Return the [x, y] coordinate for the center point of the cell that contains the specified text.  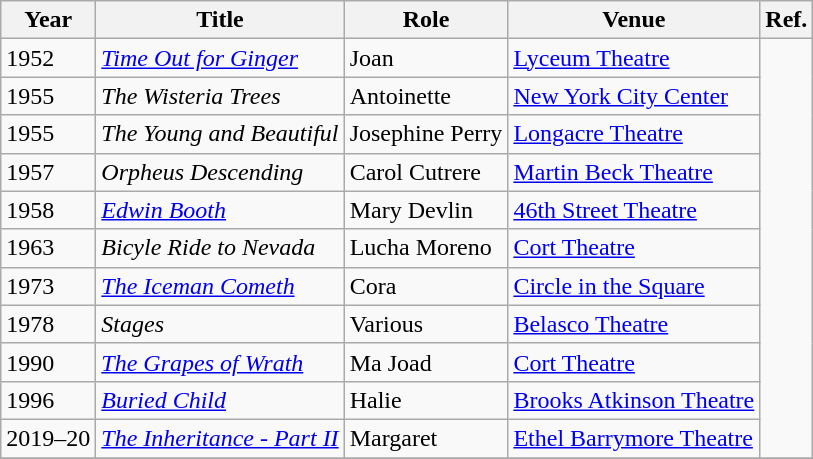
1957 [48, 172]
1958 [48, 210]
2019–20 [48, 438]
Circle in the Square [634, 286]
Belasco Theatre [634, 324]
Title [220, 20]
Ethel Barrymore Theatre [634, 438]
1952 [48, 58]
1973 [48, 286]
Lucha Moreno [426, 248]
Lyceum Theatre [634, 58]
New York City Center [634, 96]
Role [426, 20]
The Inheritance - Part II [220, 438]
Josephine Perry [426, 134]
The Young and Beautiful [220, 134]
Carol Cutrere [426, 172]
Joan [426, 58]
Ref. [786, 20]
Venue [634, 20]
Martin Beck Theatre [634, 172]
Year [48, 20]
Buried Child [220, 400]
The Wisteria Trees [220, 96]
Various [426, 324]
The Iceman Cometh [220, 286]
Halie [426, 400]
Mary Devlin [426, 210]
Ma Joad [426, 362]
Time Out for Ginger [220, 58]
The Grapes of Wrath [220, 362]
Margaret [426, 438]
46th Street Theatre [634, 210]
1978 [48, 324]
Brooks Atkinson Theatre [634, 400]
Orpheus Descending [220, 172]
1996 [48, 400]
Antoinette [426, 96]
Bicyle Ride to Nevada [220, 248]
1990 [48, 362]
Edwin Booth [220, 210]
Stages [220, 324]
Longacre Theatre [634, 134]
1963 [48, 248]
Cora [426, 286]
